Provide the [X, Y] coordinate of the cell's center where the given text is located.  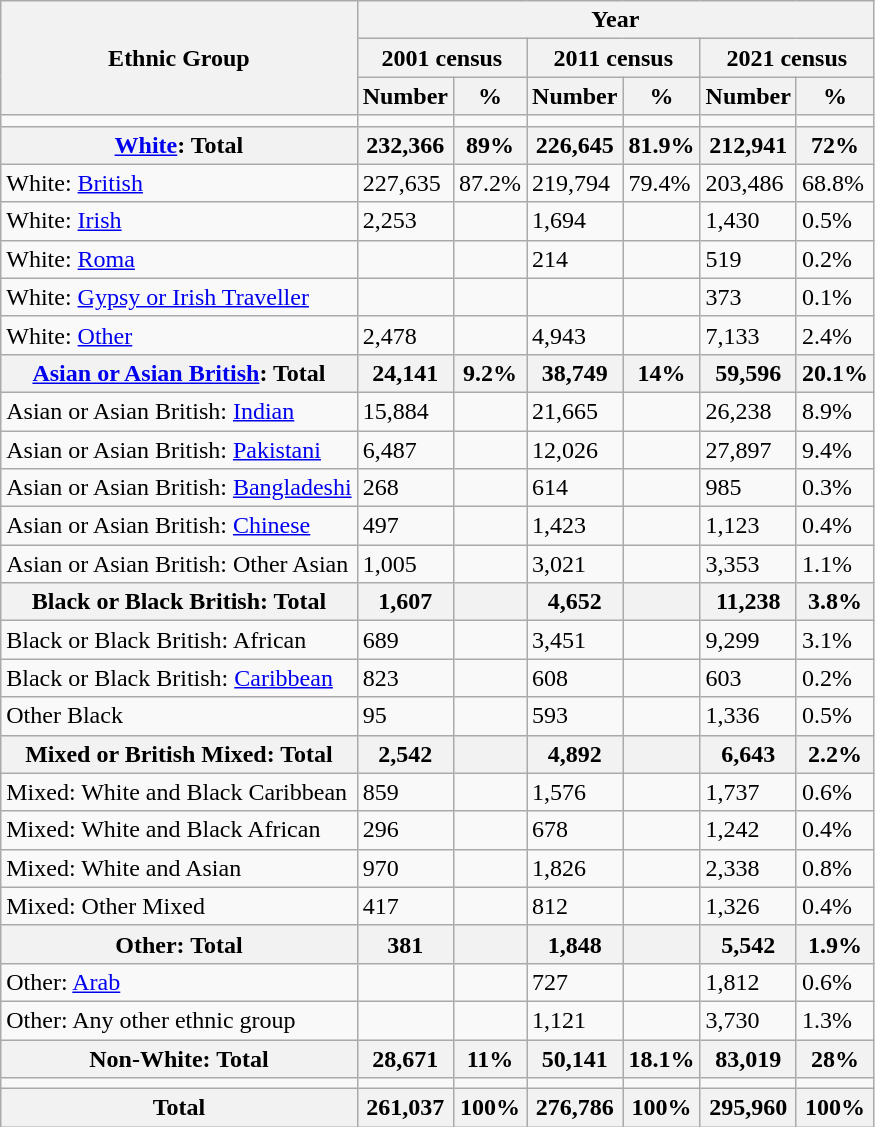
1,242 [748, 830]
727 [575, 982]
Mixed: Other Mixed [179, 906]
Mixed: White and Black Caribbean [179, 792]
3.8% [834, 602]
Asian or Asian British: Indian [179, 411]
603 [748, 678]
20.1% [834, 373]
2001 census [442, 58]
219,794 [575, 183]
203,486 [748, 183]
1.3% [834, 1020]
381 [405, 944]
27,897 [748, 449]
985 [748, 488]
15,884 [405, 411]
3.1% [834, 640]
Mixed or British Mixed: Total [179, 754]
678 [575, 830]
1,336 [748, 716]
593 [575, 716]
227,635 [405, 183]
12,026 [575, 449]
212,941 [748, 145]
1,737 [748, 792]
9,299 [748, 640]
Non-White: Total [179, 1059]
295,960 [748, 1108]
1,121 [575, 1020]
89% [490, 145]
1,694 [575, 221]
Asian or Asian British: Other Asian [179, 564]
261,037 [405, 1108]
1.1% [834, 564]
Asian or Asian British: Total [179, 373]
3,730 [748, 1020]
Black or Black British: African [179, 640]
11,238 [748, 602]
1,326 [748, 906]
2.2% [834, 754]
1,576 [575, 792]
0.3% [834, 488]
83,019 [748, 1059]
28% [834, 1059]
White: British [179, 183]
Ethnic Group [179, 58]
26,238 [748, 411]
14% [662, 373]
95 [405, 716]
50,141 [575, 1059]
226,645 [575, 145]
812 [575, 906]
2021 census [786, 58]
81.9% [662, 145]
White: Other [179, 335]
1,123 [748, 526]
Black or Black British: Caribbean [179, 678]
8.9% [834, 411]
3,353 [748, 564]
Other: Arab [179, 982]
6,487 [405, 449]
2011 census [614, 58]
24,141 [405, 373]
Total [179, 1108]
214 [575, 259]
268 [405, 488]
68.8% [834, 183]
1,423 [575, 526]
79.4% [662, 183]
Other: Any other ethnic group [179, 1020]
1,005 [405, 564]
5,542 [748, 944]
72% [834, 145]
6,643 [748, 754]
4,652 [575, 602]
2,338 [748, 868]
1,430 [748, 221]
38,749 [575, 373]
3,451 [575, 640]
4,892 [575, 754]
2.4% [834, 335]
Other Black [179, 716]
Other: Total [179, 944]
1,607 [405, 602]
2,253 [405, 221]
373 [748, 297]
2,478 [405, 335]
276,786 [575, 1108]
White: Total [179, 145]
Mixed: White and Asian [179, 868]
28,671 [405, 1059]
232,366 [405, 145]
21,665 [575, 411]
296 [405, 830]
823 [405, 678]
7,133 [748, 335]
11% [490, 1059]
0.1% [834, 297]
18.1% [662, 1059]
1,826 [575, 868]
Mixed: White and Black African [179, 830]
497 [405, 526]
White: Irish [179, 221]
9.2% [490, 373]
Black or Black British: Total [179, 602]
519 [748, 259]
White: Roma [179, 259]
614 [575, 488]
859 [405, 792]
1,848 [575, 944]
59,596 [748, 373]
1,812 [748, 982]
Asian or Asian British: Bangladeshi [179, 488]
689 [405, 640]
Asian or Asian British: Pakistani [179, 449]
1.9% [834, 944]
4,943 [575, 335]
608 [575, 678]
2,542 [405, 754]
87.2% [490, 183]
Year [615, 20]
417 [405, 906]
Asian or Asian British: Chinese [179, 526]
9.4% [834, 449]
970 [405, 868]
0.8% [834, 868]
3,021 [575, 564]
White: Gypsy or Irish Traveller [179, 297]
